Locate the cell with the specified text and output its [X, Y] center coordinate. 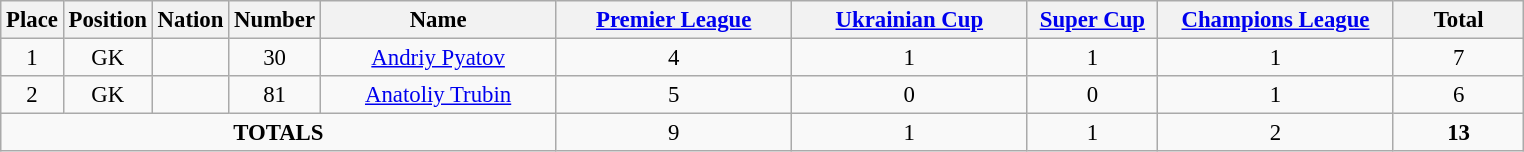
6 [1458, 95]
5 [674, 95]
Place [32, 20]
13 [1458, 133]
Name [438, 20]
Position [108, 20]
Andriy Pyatov [438, 58]
Total [1458, 20]
9 [674, 133]
7 [1458, 58]
30 [275, 58]
TOTALS [278, 133]
Nation [190, 20]
81 [275, 95]
4 [674, 58]
Premier League [674, 20]
Anatoliy Trubin [438, 95]
Number [275, 20]
Super Cup [1092, 20]
Champions League [1276, 20]
Ukrainian Cup [910, 20]
